Output the (X, Y) coordinate of the center of the cell containing the given text.  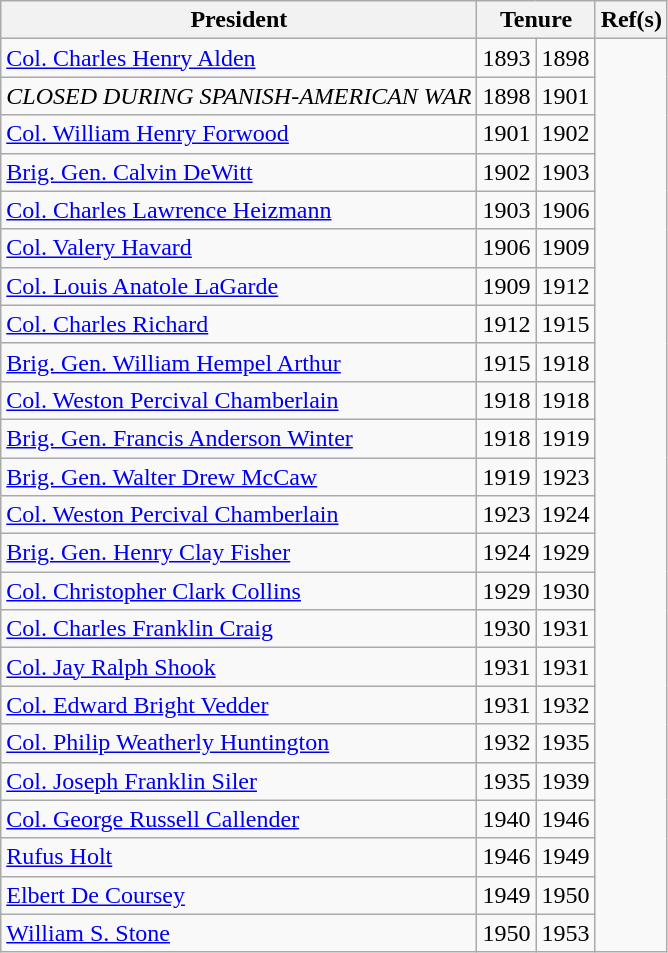
Col. Jay Ralph Shook (239, 667)
1953 (566, 933)
Col. Charles Franklin Craig (239, 629)
Col. Christopher Clark Collins (239, 591)
1893 (506, 58)
Rufus Holt (239, 857)
Brig. Gen. Calvin DeWitt (239, 172)
Brig. Gen. Walter Drew McCaw (239, 477)
Elbert De Coursey (239, 895)
William S. Stone (239, 933)
Tenure (536, 20)
Col. Charles Henry Alden (239, 58)
Col. Philip Weatherly Huntington (239, 743)
Ref(s) (631, 20)
Col. Joseph Franklin Siler (239, 781)
Col. William Henry Forwood (239, 134)
Brig. Gen. Francis Anderson Winter (239, 438)
Brig. Gen. Henry Clay Fisher (239, 553)
Col. Louis Anatole LaGarde (239, 286)
1939 (566, 781)
Col. Valery Havard (239, 248)
Col. Edward Bright Vedder (239, 705)
Col. Charles Richard (239, 324)
1940 (506, 819)
Col. Charles Lawrence Heizmann (239, 210)
CLOSED DURING SPANISH-AMERICAN WAR (239, 96)
President (239, 20)
Brig. Gen. William Hempel Arthur (239, 362)
Col. George Russell Callender (239, 819)
